From the cell containing the given text, extract its center point as [X, Y] coordinate. 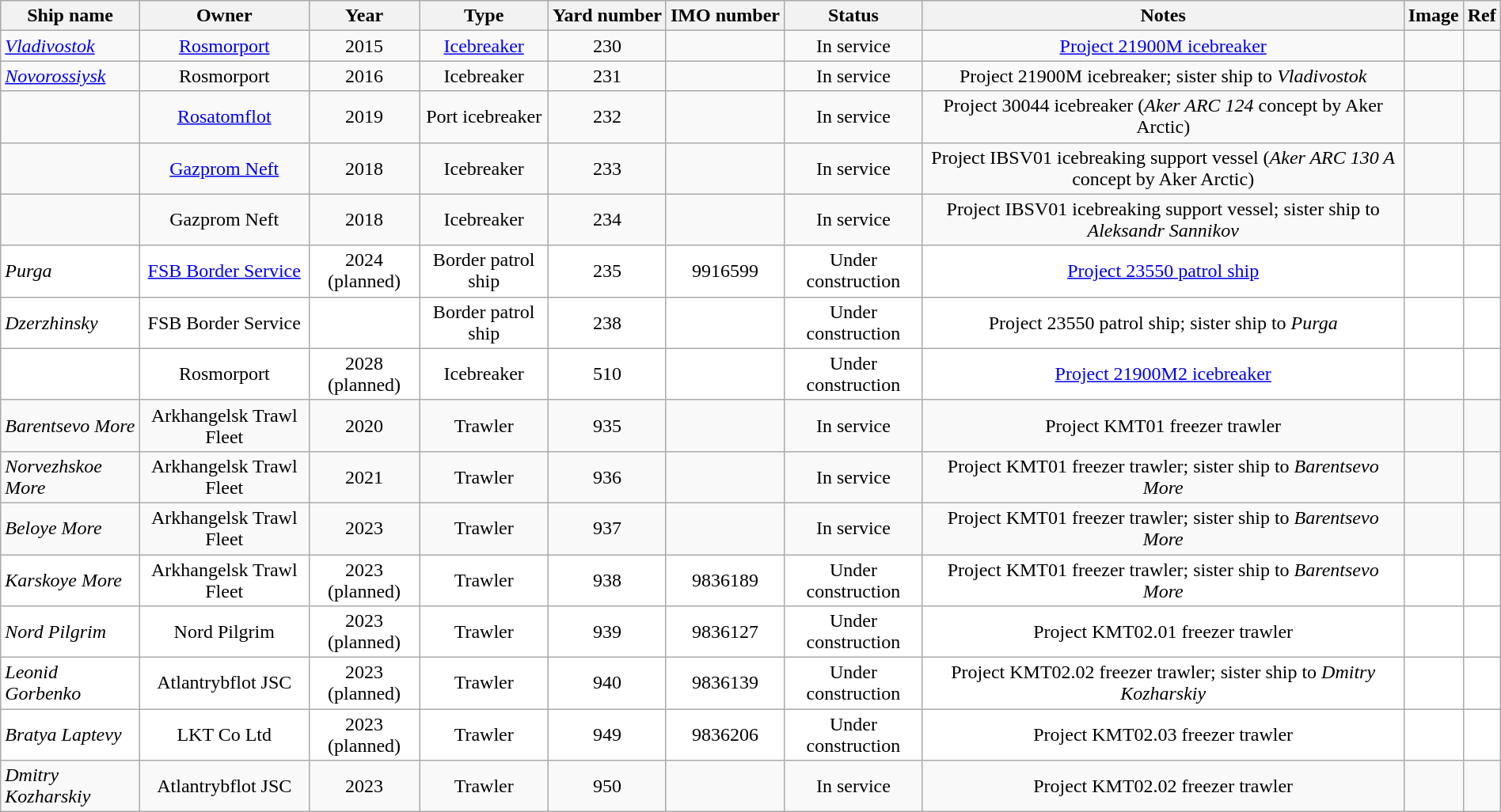
Barentsevo More [70, 426]
2019 [364, 117]
2020 [364, 426]
LKT Co Ltd [224, 734]
Project KMT02.02 freezer trawler [1163, 787]
Purga [70, 271]
9836206 [725, 734]
935 [606, 426]
936 [606, 476]
Project 23550 patrol ship [1163, 271]
Rosatomflot [224, 117]
Project IBSV01 icebreaking support vessel; sister ship to Aleksandr Sannikov [1163, 220]
IMO number [725, 16]
Project 21900M icebreaker; sister ship to Vladivostok [1163, 76]
Dmitry Kozharskiy [70, 787]
9836139 [725, 684]
Bratya Laptevy [70, 734]
235 [606, 271]
9836189 [725, 579]
940 [606, 684]
2024 (planned) [364, 271]
Vladivostok [70, 46]
939 [606, 632]
Norvezhskoe More [70, 476]
937 [606, 529]
232 [606, 117]
Image [1433, 16]
Notes [1163, 16]
510 [606, 374]
230 [606, 46]
Karskoye More [70, 579]
Project 21900M2 icebreaker [1163, 374]
2016 [364, 76]
Project KMT02.02 freezer trawler; sister ship to Dmitry Kozharskiy [1163, 684]
231 [606, 76]
950 [606, 787]
Project IBSV01 icebreaking support vessel (Aker ARC 130 A concept by Aker Arctic) [1163, 168]
2021 [364, 476]
Dzerzhinsky [70, 323]
Status [853, 16]
Ship name [70, 16]
938 [606, 579]
Novorossiysk [70, 76]
2028 (planned) [364, 374]
Beloye More [70, 529]
Port icebreaker [484, 117]
Leonid Gorbenko [70, 684]
Project 30044 icebreaker (Aker ARC 124 concept by Aker Arctic) [1163, 117]
Project KMT02.03 freezer trawler [1163, 734]
238 [606, 323]
949 [606, 734]
233 [606, 168]
2015 [364, 46]
Project KMT01 freezer trawler [1163, 426]
9836127 [725, 632]
Project 23550 patrol ship; sister ship to Purga [1163, 323]
Project 21900M icebreaker [1163, 46]
9916599 [725, 271]
Type [484, 16]
Ref [1482, 16]
Yard number [606, 16]
Owner [224, 16]
Project KMT02.01 freezer trawler [1163, 632]
234 [606, 220]
Year [364, 16]
